Return the (X, Y) coordinate for the center point of the cell that contains the specified text.  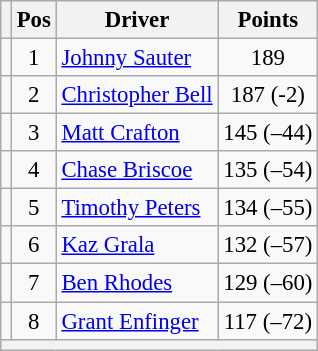
117 (–72) (268, 321)
132 (–57) (268, 245)
Chase Briscoe (137, 170)
Grant Enfinger (137, 321)
3 (34, 133)
Timothy Peters (137, 208)
134 (–55) (268, 208)
4 (34, 170)
Pos (34, 20)
8 (34, 321)
Matt Crafton (137, 133)
Christopher Bell (137, 95)
2 (34, 95)
7 (34, 283)
145 (–44) (268, 133)
Ben Rhodes (137, 283)
1 (34, 58)
Points (268, 20)
Driver (137, 20)
Johnny Sauter (137, 58)
5 (34, 208)
129 (–60) (268, 283)
135 (–54) (268, 170)
6 (34, 245)
189 (268, 58)
Kaz Grala (137, 245)
187 (-2) (268, 95)
